Return (x, y) of the center of cell containing provided text 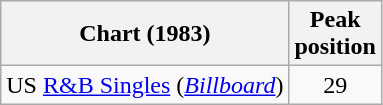
US R&B Singles (Billboard) (145, 85)
Chart (1983) (145, 34)
29 (335, 85)
Peakposition (335, 34)
